Pinpoint the cell where the given text exists, returning its (x, y) midpoint coordinate. 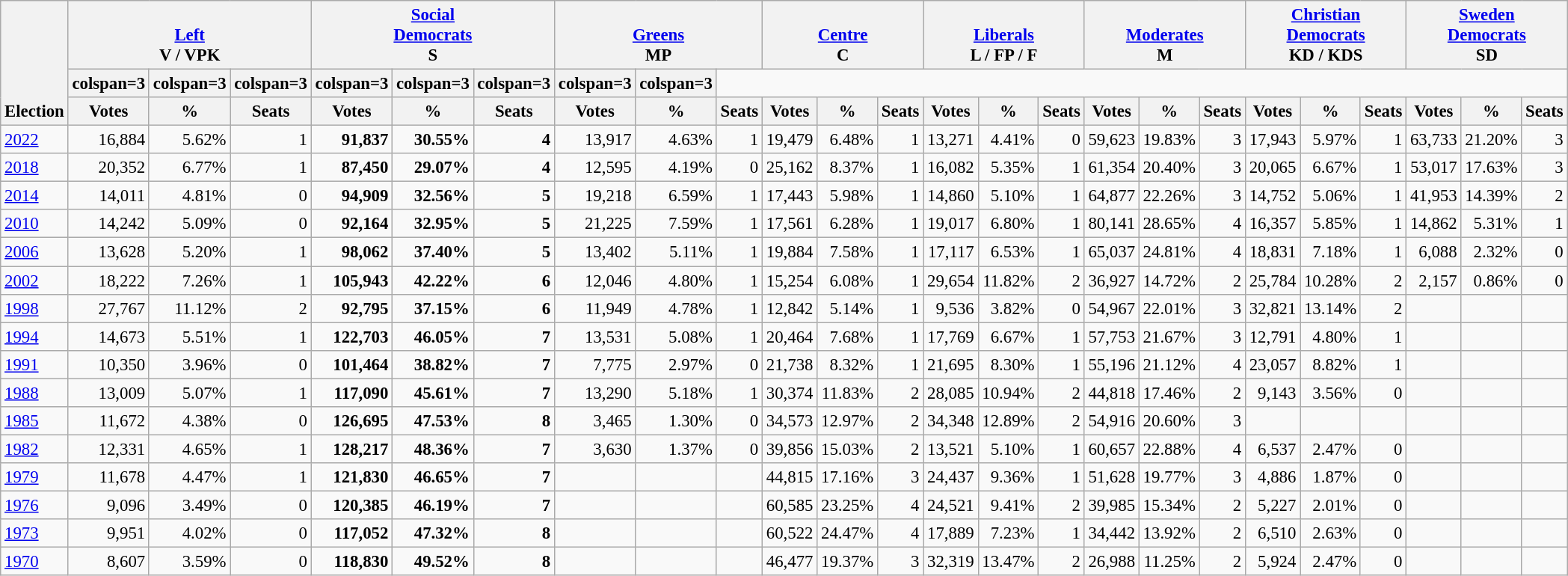
13.92% (1169, 533)
57,753 (1111, 337)
46.65% (433, 477)
1.37% (676, 449)
11.83% (848, 393)
SocialDemocratsS (432, 35)
14,673 (108, 337)
39,985 (1111, 505)
3.56% (1331, 393)
2.01% (1331, 505)
20.60% (1169, 421)
5.09% (189, 224)
2.32% (1491, 252)
37.40% (433, 252)
3,630 (594, 449)
42.22% (433, 281)
2.63% (1331, 533)
4.63% (676, 140)
128,217 (351, 449)
5,924 (1273, 562)
118,830 (351, 562)
16,357 (1273, 224)
47.53% (433, 421)
1994 (34, 337)
9.36% (1008, 477)
11,678 (108, 477)
7.59% (676, 224)
15.03% (848, 449)
18,831 (1273, 252)
59,623 (1111, 140)
LiberalsL / FP / F (1003, 35)
45.61% (433, 393)
32,319 (951, 562)
14.72% (1169, 281)
101,464 (351, 364)
SwedenDemocratsSD (1486, 35)
60,585 (790, 505)
13,271 (951, 140)
12,595 (594, 168)
2002 (34, 281)
GreensMP (658, 35)
8.32% (848, 364)
11.12% (189, 308)
5.11% (676, 252)
14,011 (108, 196)
7.26% (189, 281)
8.30% (1008, 364)
4.02% (189, 533)
5.06% (1331, 196)
25,162 (790, 168)
4.81% (189, 196)
21.67% (1169, 337)
24.81% (1169, 252)
10,350 (108, 364)
1.87% (1331, 477)
17,889 (951, 533)
1973 (34, 533)
2006 (34, 252)
2010 (34, 224)
7.23% (1008, 533)
60,522 (790, 533)
4.19% (676, 168)
23.25% (848, 505)
46.05% (433, 337)
13,917 (594, 140)
1988 (34, 393)
4.41% (1008, 140)
Election (34, 63)
28,085 (951, 393)
13,009 (108, 393)
2,157 (1434, 281)
1.30% (676, 421)
ChristianDemocratsKD / KDS (1325, 35)
13,531 (594, 337)
32,821 (1273, 308)
5.35% (1008, 168)
5.62% (189, 140)
12,791 (1273, 337)
6.28% (848, 224)
1970 (34, 562)
20,464 (790, 337)
1976 (34, 505)
1982 (34, 449)
11.25% (1169, 562)
32.56% (433, 196)
CentreC (842, 35)
8.82% (1331, 364)
6,510 (1273, 533)
3.59% (189, 562)
16,884 (108, 140)
19.37% (848, 562)
14.39% (1491, 196)
2022 (34, 140)
16,082 (951, 168)
4.65% (189, 449)
24,437 (951, 477)
14,862 (1434, 224)
18,222 (108, 281)
5.51% (189, 337)
7.18% (1331, 252)
63,733 (1434, 140)
6.48% (848, 140)
51,628 (1111, 477)
21,225 (594, 224)
20,352 (108, 168)
1979 (34, 477)
6.53% (1008, 252)
12.97% (848, 421)
80,141 (1111, 224)
24,521 (951, 505)
7.68% (848, 337)
87,450 (351, 168)
44,818 (1111, 393)
12,046 (594, 281)
38.82% (433, 364)
19.77% (1169, 477)
13,521 (951, 449)
2.97% (676, 364)
20,065 (1273, 168)
21.20% (1491, 140)
21,738 (790, 364)
12,331 (108, 449)
54,916 (1111, 421)
17,769 (951, 337)
9,096 (108, 505)
105,943 (351, 281)
65,037 (1111, 252)
7,775 (594, 364)
29,654 (951, 281)
ModeratesM (1165, 35)
46.19% (433, 505)
4.78% (676, 308)
47.32% (433, 533)
15,254 (790, 281)
22.88% (1169, 449)
34,573 (790, 421)
64,877 (1111, 196)
3.96% (189, 364)
14,860 (951, 196)
34,442 (1111, 533)
19,479 (790, 140)
39,856 (790, 449)
20.40% (1169, 168)
11,949 (594, 308)
12.89% (1008, 421)
17,561 (790, 224)
121,830 (351, 477)
9,951 (108, 533)
117,052 (351, 533)
27,767 (108, 308)
117,090 (351, 393)
2014 (34, 196)
44,815 (790, 477)
10.28% (1331, 281)
120,385 (351, 505)
7.58% (848, 252)
1991 (34, 364)
3.82% (1008, 308)
5.85% (1331, 224)
17,117 (951, 252)
30,374 (790, 393)
61,354 (1111, 168)
13.14% (1331, 308)
5.14% (848, 308)
91,837 (351, 140)
6.77% (189, 168)
21,695 (951, 364)
49.52% (433, 562)
32.95% (433, 224)
19,884 (790, 252)
5.07% (189, 393)
19,017 (951, 224)
17.16% (848, 477)
48.36% (433, 449)
9.41% (1008, 505)
13,628 (108, 252)
41,953 (1434, 196)
13,290 (594, 393)
10.94% (1008, 393)
2018 (34, 168)
3.49% (189, 505)
3,465 (594, 421)
17.46% (1169, 393)
17,443 (790, 196)
14,752 (1273, 196)
17.63% (1491, 168)
30.55% (433, 140)
8,607 (108, 562)
24.47% (848, 533)
19.83% (1169, 140)
60,657 (1111, 449)
6.80% (1008, 224)
5.08% (676, 337)
5.18% (676, 393)
98,062 (351, 252)
92,164 (351, 224)
46,477 (790, 562)
9,143 (1273, 393)
53,017 (1434, 168)
LeftV / VPK (190, 35)
6,088 (1434, 252)
34,348 (951, 421)
21.12% (1169, 364)
11,672 (108, 421)
23,057 (1273, 364)
15.34% (1169, 505)
92,795 (351, 308)
126,695 (351, 421)
5.97% (1331, 140)
14,242 (108, 224)
22.26% (1169, 196)
6.08% (848, 281)
0.86% (1491, 281)
36,927 (1111, 281)
54,967 (1111, 308)
37.15% (433, 308)
1998 (34, 308)
19,218 (594, 196)
55,196 (1111, 364)
1985 (34, 421)
25,784 (1273, 281)
5,227 (1273, 505)
5.31% (1491, 224)
13.47% (1008, 562)
8.37% (848, 168)
6.59% (676, 196)
94,909 (351, 196)
4,886 (1273, 477)
122,703 (351, 337)
26,988 (1111, 562)
28.65% (1169, 224)
22.01% (1169, 308)
5.20% (189, 252)
17,943 (1273, 140)
4.38% (189, 421)
6,537 (1273, 449)
9,536 (951, 308)
12,842 (790, 308)
4.47% (189, 477)
5.98% (848, 196)
29.07% (433, 168)
11.82% (1008, 281)
13,402 (594, 252)
